Extract the (x, y) coordinate from the center of the cell holding the provided text.  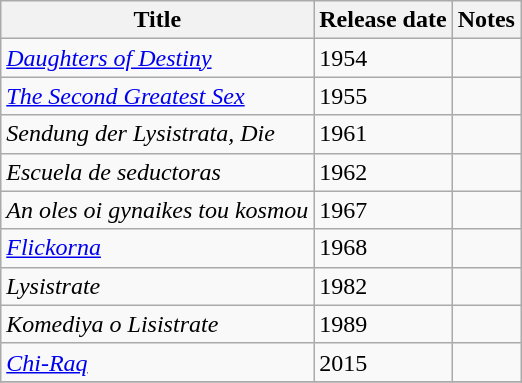
1954 (383, 58)
Title (158, 20)
An oles oi gynaikes tou kosmou (158, 210)
Notes (486, 20)
Chi-Raq (158, 362)
Escuela de seductoras (158, 172)
Release date (383, 20)
1961 (383, 134)
1955 (383, 96)
2015 (383, 362)
1967 (383, 210)
1982 (383, 286)
Daughters of Destiny (158, 58)
Flickorna (158, 248)
1962 (383, 172)
Komediya o Lisistrate (158, 324)
Lysistrate (158, 286)
Sendung der Lysistrata, Die (158, 134)
1989 (383, 324)
1968 (383, 248)
The Second Greatest Sex (158, 96)
